For the text-containing cell, return its midpoint in [X, Y] coordinate format. 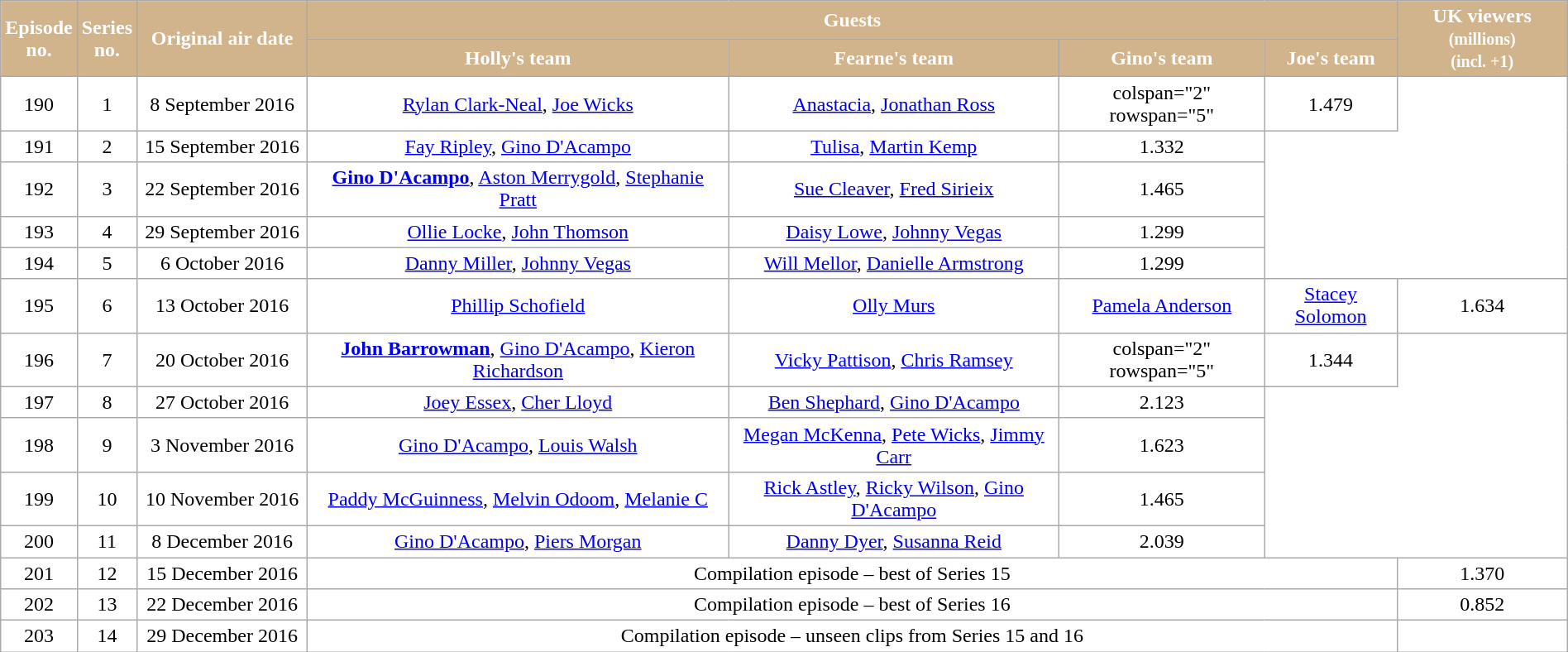
13 [107, 605]
Episodeno. [39, 39]
Sue Cleaver, Fred Sirieix [894, 189]
Seriesno. [107, 39]
Holly's team [518, 58]
4 [107, 232]
6 [107, 306]
11 [107, 541]
Compilation episode – best of Series 15 [853, 573]
22 December 2016 [222, 605]
Tulisa, Martin Kemp [894, 146]
201 [39, 573]
14 [107, 636]
190 [39, 104]
UK viewers (millions)(incl. +1) [1482, 39]
202 [39, 605]
Gino D'Acampo, Louis Walsh [518, 445]
Anastacia, Jonathan Ross [894, 104]
Danny Miller, Johnny Vegas [518, 263]
200 [39, 541]
Paddy McGuinness, Melvin Odoom, Melanie C [518, 498]
15 December 2016 [222, 573]
Megan McKenna, Pete Wicks, Jimmy Carr [894, 445]
1.344 [1331, 359]
John Barrowman, Gino D'Acampo, Kieron Richardson [518, 359]
Vicky Pattison, Chris Ramsey [894, 359]
8 September 2016 [222, 104]
9 [107, 445]
29 December 2016 [222, 636]
Phillip Schofield [518, 306]
Rick Astley, Ricky Wilson, Gino D'Acampo [894, 498]
203 [39, 636]
194 [39, 263]
Danny Dyer, Susanna Reid [894, 541]
8 [107, 402]
197 [39, 402]
7 [107, 359]
195 [39, 306]
1.332 [1162, 146]
199 [39, 498]
1 [107, 104]
1.479 [1331, 104]
2.123 [1162, 402]
1.623 [1162, 445]
Pamela Anderson [1162, 306]
Daisy Lowe, Johnny Vegas [894, 232]
Gino D'Acampo, Aston Merrygold, Stephanie Pratt [518, 189]
10 November 2016 [222, 498]
Compilation episode – unseen clips from Series 15 and 16 [853, 636]
196 [39, 359]
Ollie Locke, John Thomson [518, 232]
Joey Essex, Cher Lloyd [518, 402]
29 September 2016 [222, 232]
198 [39, 445]
6 October 2016 [222, 263]
Ben Shephard, Gino D'Acampo [894, 402]
3 [107, 189]
Olly Murs [894, 306]
Compilation episode – best of Series 16 [853, 605]
27 October 2016 [222, 402]
Stacey Solomon [1331, 306]
5 [107, 263]
2 [107, 146]
10 [107, 498]
2.039 [1162, 541]
1.370 [1482, 573]
20 October 2016 [222, 359]
12 [107, 573]
Will Mellor, Danielle Armstrong [894, 263]
Original air date [222, 39]
Gino's team [1162, 58]
192 [39, 189]
191 [39, 146]
3 November 2016 [222, 445]
193 [39, 232]
13 October 2016 [222, 306]
Guests [853, 20]
1.634 [1482, 306]
Gino D'Acampo, Piers Morgan [518, 541]
15 September 2016 [222, 146]
22 September 2016 [222, 189]
8 December 2016 [222, 541]
0.852 [1482, 605]
Fearne's team [894, 58]
Fay Ripley, Gino D'Acampo [518, 146]
Rylan Clark-Neal, Joe Wicks [518, 104]
Joe's team [1331, 58]
